Capture the cell that displays the provided text and extract its [X, Y] central coordinate. 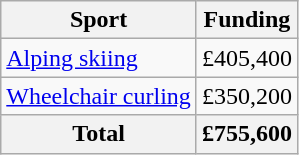
Alping skiing [99, 58]
£405,400 [246, 58]
Sport [99, 20]
Funding [246, 20]
Wheelchair curling [99, 96]
£755,600 [246, 134]
£350,200 [246, 96]
Total [99, 134]
